Find where the given text appears and provide that cell's center as (X, Y) coordinate. 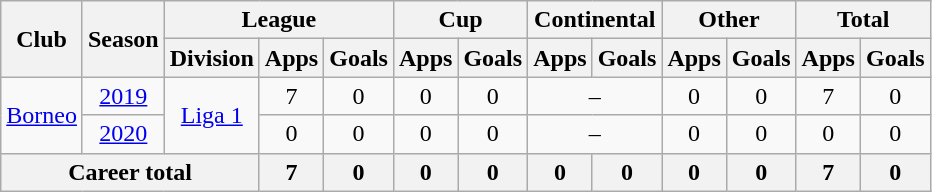
Total (863, 20)
Liga 1 (212, 115)
Continental (595, 20)
Career total (130, 172)
Season (123, 39)
Club (42, 39)
League (278, 20)
Cup (460, 20)
2019 (123, 96)
Borneo (42, 115)
2020 (123, 134)
Other (729, 20)
Division (212, 58)
